Capture the cell that displays the provided text and extract its [x, y] central coordinate. 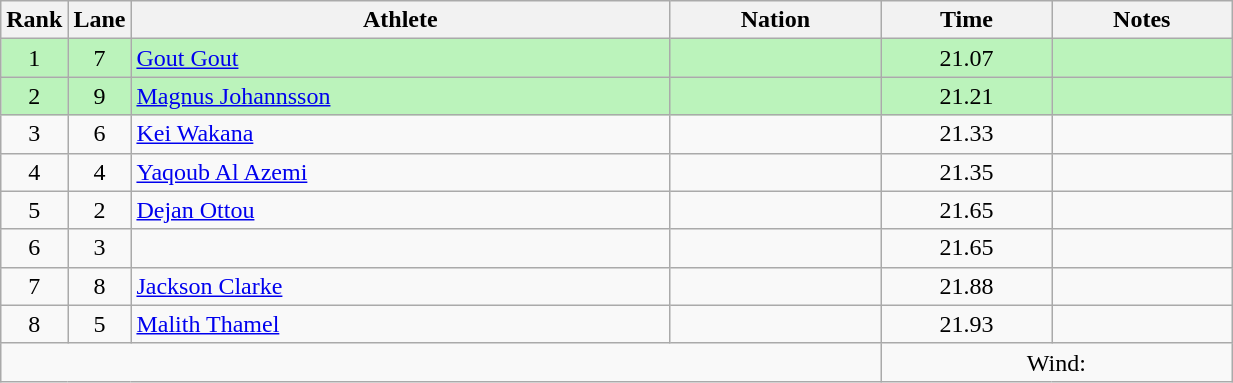
Dejan Ottou [400, 210]
1 [34, 58]
Time [966, 20]
Jackson Clarke [400, 286]
9 [100, 96]
Magnus Johannsson [400, 96]
Gout Gout [400, 58]
Wind: [1056, 362]
Yaqoub Al Azemi [400, 172]
Lane [100, 20]
Kei Wakana [400, 134]
21.07 [966, 58]
21.35 [966, 172]
21.93 [966, 324]
21.33 [966, 134]
21.88 [966, 286]
21.21 [966, 96]
Notes [1142, 20]
Nation [776, 20]
Rank [34, 20]
Athlete [400, 20]
Malith Thamel [400, 324]
